Output the [x, y] coordinate of the center of the cell containing the given text.  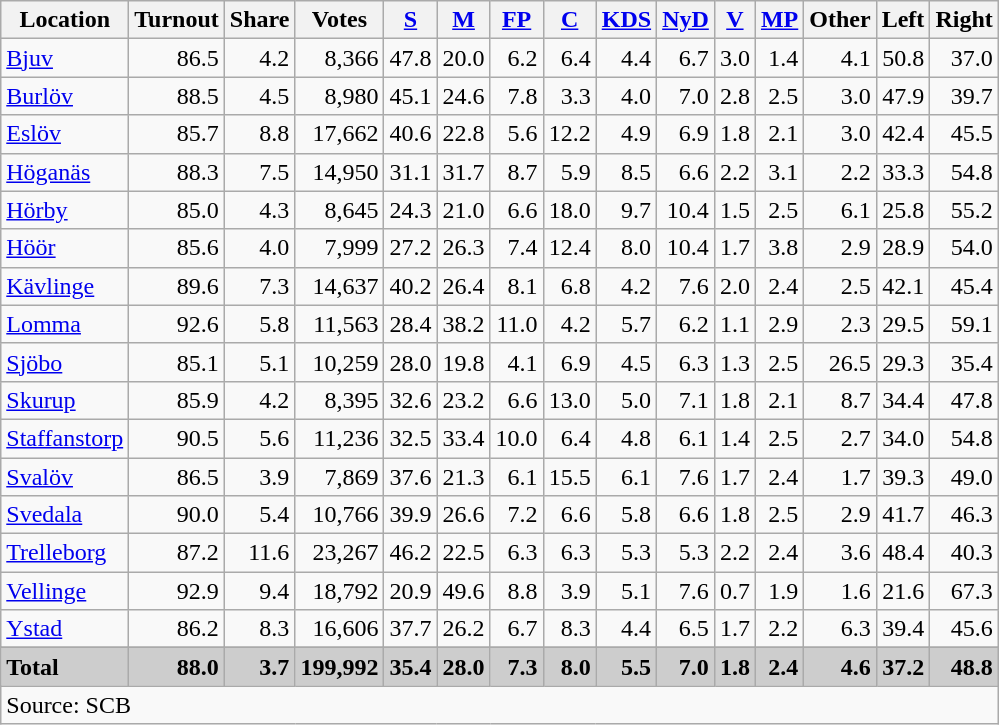
Location [65, 20]
85.6 [177, 248]
199,992 [340, 667]
Turnout [177, 20]
48.8 [964, 667]
45.5 [964, 134]
2.3 [840, 324]
34.4 [903, 400]
Trelleborg [65, 553]
Left [903, 20]
46.3 [964, 515]
92.9 [177, 591]
1.6 [840, 591]
5.9 [570, 172]
12.4 [570, 248]
Höganäs [65, 172]
41.7 [903, 515]
Vellinge [65, 591]
85.7 [177, 134]
2.0 [734, 286]
37.2 [903, 667]
Svedala [65, 515]
23.2 [464, 400]
54.0 [964, 248]
3.1 [779, 172]
Other [840, 20]
27.2 [410, 248]
90.0 [177, 515]
9.4 [260, 591]
10,259 [340, 362]
Lomma [65, 324]
8.5 [626, 172]
88.0 [177, 667]
24.3 [410, 210]
32.6 [410, 400]
50.8 [903, 58]
85.0 [177, 210]
31.1 [410, 172]
3.3 [570, 96]
28.4 [410, 324]
40.6 [410, 134]
29.3 [903, 362]
37.7 [410, 629]
Höör [65, 248]
39.9 [410, 515]
48.4 [903, 553]
24.6 [464, 96]
5.0 [626, 400]
26.6 [464, 515]
FP [516, 20]
3.8 [779, 248]
8,366 [340, 58]
Burlöv [65, 96]
89.6 [177, 286]
18,792 [340, 591]
39.3 [903, 477]
18.0 [570, 210]
14,950 [340, 172]
5.5 [626, 667]
86.2 [177, 629]
13.0 [570, 400]
26.4 [464, 286]
90.5 [177, 438]
45.1 [410, 96]
S [410, 20]
47.9 [903, 96]
7.1 [686, 400]
1.1 [734, 324]
4.3 [260, 210]
10,766 [340, 515]
33.3 [903, 172]
7,869 [340, 477]
20.9 [410, 591]
0.7 [734, 591]
67.3 [964, 591]
23,267 [340, 553]
22.5 [464, 553]
Bjuv [65, 58]
5.4 [260, 515]
40.2 [410, 286]
5.7 [626, 324]
1.5 [734, 210]
85.1 [177, 362]
16,606 [340, 629]
59.1 [964, 324]
22.8 [464, 134]
26.5 [840, 362]
Kävlinge [65, 286]
14,637 [340, 286]
34.0 [903, 438]
88.5 [177, 96]
8,645 [340, 210]
1.9 [779, 591]
Hörby [65, 210]
31.7 [464, 172]
1.3 [734, 362]
Right [964, 20]
49.0 [964, 477]
Share [260, 20]
M [464, 20]
4.9 [626, 134]
46.2 [410, 553]
Staffanstorp [65, 438]
40.3 [964, 553]
87.2 [177, 553]
37.0 [964, 58]
11.6 [260, 553]
42.1 [903, 286]
85.9 [177, 400]
4.8 [626, 438]
29.5 [903, 324]
45.4 [964, 286]
7.8 [516, 96]
2.7 [840, 438]
33.4 [464, 438]
28.9 [903, 248]
17,662 [340, 134]
6.5 [686, 629]
11,563 [340, 324]
MP [779, 20]
3.6 [840, 553]
3.7 [260, 667]
7,999 [340, 248]
Sjöbo [65, 362]
92.6 [177, 324]
32.5 [410, 438]
88.3 [177, 172]
7.5 [260, 172]
38.2 [464, 324]
V [734, 20]
6.8 [570, 286]
25.8 [903, 210]
49.6 [464, 591]
39.4 [903, 629]
Total [65, 667]
8.1 [516, 286]
C [570, 20]
NyD [686, 20]
42.4 [903, 134]
Skurup [65, 400]
21.3 [464, 477]
21.6 [903, 591]
39.7 [964, 96]
7.4 [516, 248]
Svalöv [65, 477]
12.2 [570, 134]
26.3 [464, 248]
Eslöv [65, 134]
19.8 [464, 362]
11,236 [340, 438]
Source: SCB [500, 705]
8,395 [340, 400]
10.0 [516, 438]
8,980 [340, 96]
7.2 [516, 515]
Votes [340, 20]
55.2 [964, 210]
26.2 [464, 629]
15.5 [570, 477]
37.6 [410, 477]
45.6 [964, 629]
KDS [626, 20]
11.0 [516, 324]
20.0 [464, 58]
Ystad [65, 629]
4.6 [840, 667]
2.8 [734, 96]
9.7 [626, 210]
21.0 [464, 210]
